Determine the [X, Y] coordinate at the center of the cell enclosing the given text.  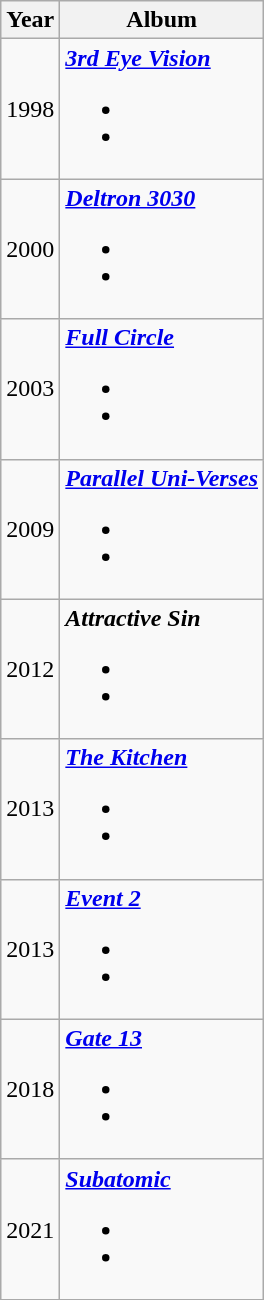
Year [30, 20]
2003 [30, 389]
2018 [30, 1089]
Full Circle [162, 389]
3rd Eye Vision [162, 109]
The Kitchen [162, 809]
2000 [30, 249]
Album [162, 20]
2021 [30, 1229]
2009 [30, 529]
Gate 13 [162, 1089]
Event 2 [162, 949]
Deltron 3030 [162, 249]
Parallel Uni-Verses [162, 529]
Attractive Sin [162, 669]
1998 [30, 109]
2012 [30, 669]
Subatomic [162, 1229]
